Find where the given text appears and provide that cell's center as (X, Y) coordinate. 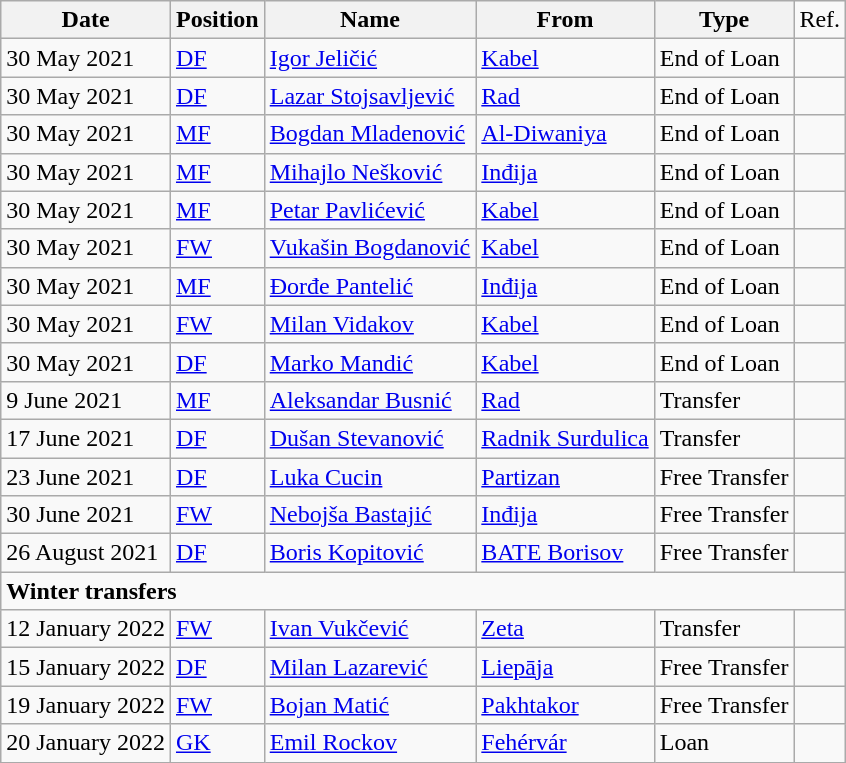
Aleksandar Busnić (370, 400)
Luka Cucin (370, 477)
9 June 2021 (86, 400)
20 January 2022 (86, 743)
GK (217, 743)
Al-Diwaniya (565, 134)
Position (217, 20)
Zeta (565, 629)
Fehérvár (565, 743)
23 June 2021 (86, 477)
Partizan (565, 477)
Boris Kopitović (370, 553)
Pakhtakor (565, 705)
30 June 2021 (86, 515)
Milan Vidakov (370, 324)
26 August 2021 (86, 553)
BATE Borisov (565, 553)
Lazar Stojsavljević (370, 96)
Milan Lazarević (370, 667)
Ivan Vukčević (370, 629)
Ref. (820, 20)
12 January 2022 (86, 629)
Date (86, 20)
Radnik Surdulica (565, 438)
Igor Jeličić (370, 58)
Bogdan Mladenović (370, 134)
Marko Mandić (370, 362)
Name (370, 20)
Bojan Matić (370, 705)
Winter transfers (424, 591)
15 January 2022 (86, 667)
Vukašin Bogdanović (370, 248)
Mihajlo Nešković (370, 172)
Liepāja (565, 667)
19 January 2022 (86, 705)
Type (724, 20)
Đorđe Pantelić (370, 286)
Nebojša Bastajić (370, 515)
From (565, 20)
Loan (724, 743)
Emil Rockov (370, 743)
Dušan Stevanović (370, 438)
17 June 2021 (86, 438)
Petar Pavlićević (370, 210)
